For the text-containing cell, return its midpoint in [x, y] coordinate format. 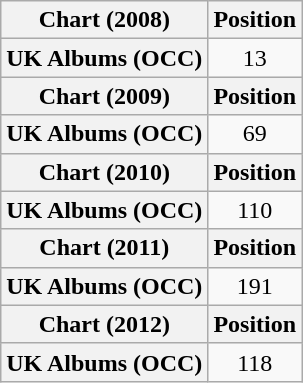
110 [255, 210]
Chart (2012) [104, 324]
Chart (2008) [104, 20]
118 [255, 362]
Chart (2011) [104, 248]
Chart (2010) [104, 172]
69 [255, 134]
Chart (2009) [104, 96]
13 [255, 58]
191 [255, 286]
